Determine the [x, y] coordinate at the center of the cell enclosing the given text.  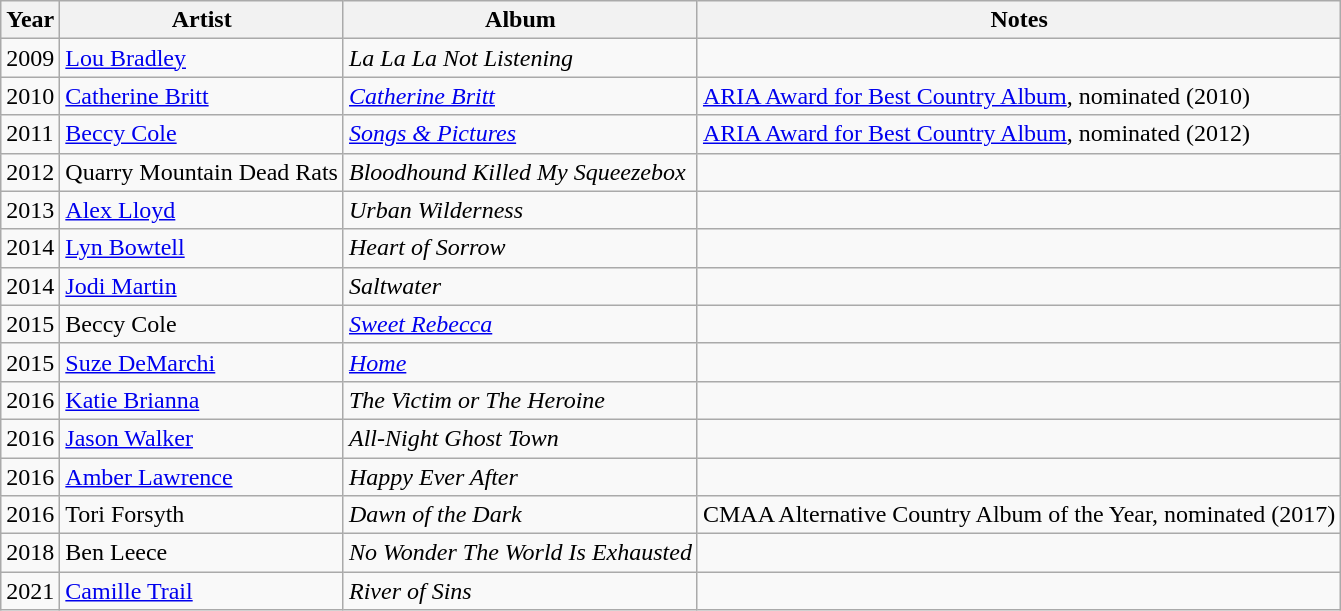
Sweet Rebecca [520, 324]
Notes [1018, 20]
Camille Trail [202, 591]
2013 [30, 210]
2009 [30, 58]
CMAA Alternative Country Album of the Year, nominated (2017) [1018, 515]
Suze DeMarchi [202, 362]
Songs & Pictures [520, 134]
Bloodhound Killed My Squeezebox [520, 172]
Katie Brianna [202, 400]
Home [520, 362]
No Wonder The World Is Exhausted [520, 553]
Album [520, 20]
ARIA Award for Best Country Album, nominated (2010) [1018, 96]
Heart of Sorrow [520, 248]
2018 [30, 553]
Saltwater [520, 286]
River of Sins [520, 591]
Lyn Bowtell [202, 248]
2021 [30, 591]
2011 [30, 134]
2012 [30, 172]
Year [30, 20]
The Victim or The Heroine [520, 400]
Jodi Martin [202, 286]
Urban Wilderness [520, 210]
Happy Ever After [520, 477]
Jason Walker [202, 438]
Quarry Mountain Dead Rats [202, 172]
Dawn of the Dark [520, 515]
All-Night Ghost Town [520, 438]
Lou Bradley [202, 58]
Tori Forsyth [202, 515]
La La La Not Listening [520, 58]
Amber Lawrence [202, 477]
Artist [202, 20]
Ben Leece [202, 553]
ARIA Award for Best Country Album, nominated (2012) [1018, 134]
Alex Lloyd [202, 210]
2010 [30, 96]
